Pinpoint the cell where the given text exists, returning its (X, Y) midpoint coordinate. 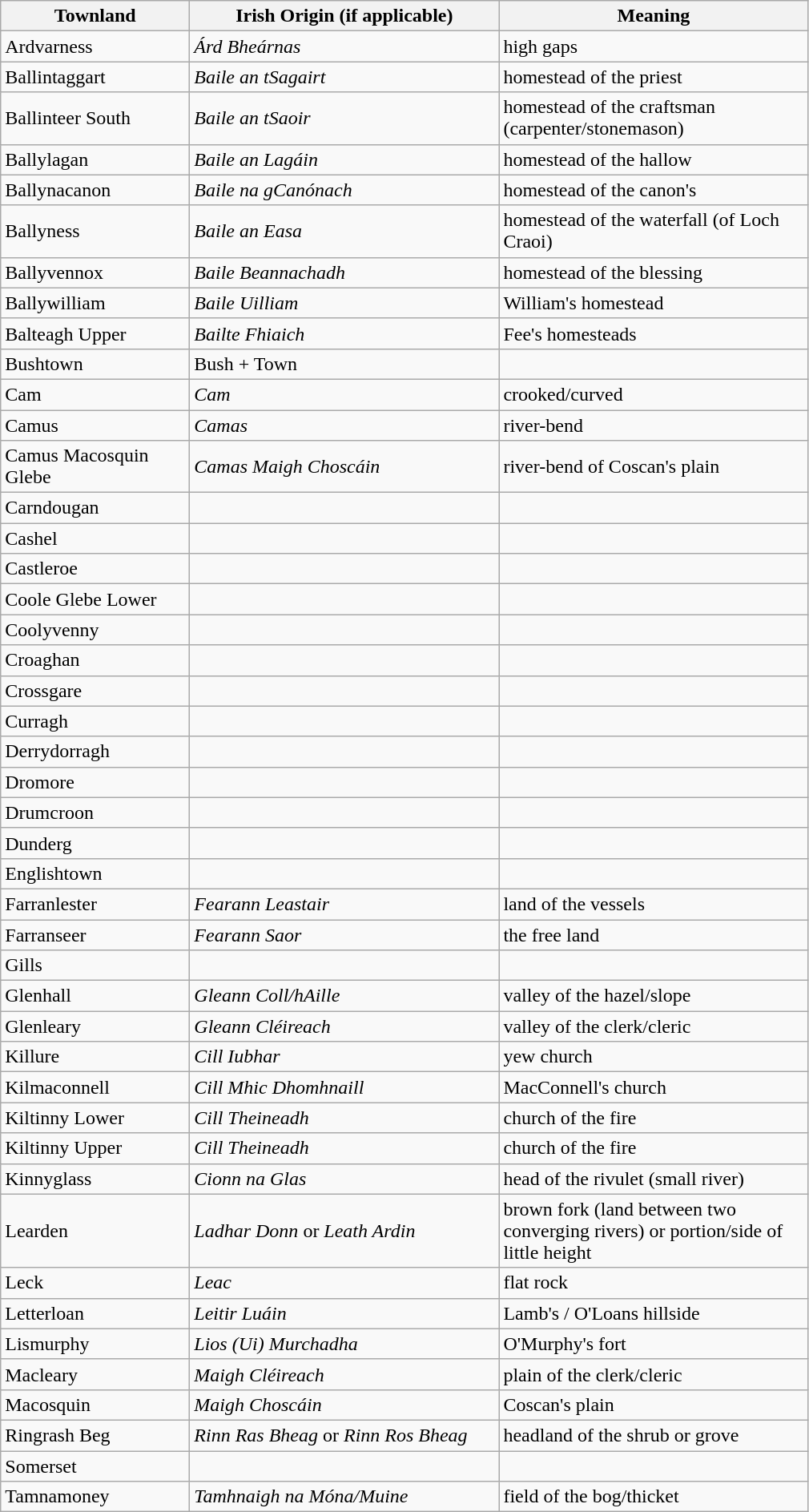
Camus (95, 425)
high gaps (654, 46)
Crossgare (95, 691)
Kiltinny Upper (95, 1148)
Ballintaggart (95, 77)
Kilmaconnell (95, 1087)
Derrydorragh (95, 752)
valley of the hazel/slope (654, 996)
Coole Glebe Lower (95, 599)
Cionn na Glas (344, 1179)
Somerset (95, 1466)
Bushtown (95, 364)
Drumcroon (95, 812)
Gleann Cléireach (344, 1026)
Letterloan (95, 1313)
Leitir Luáin (344, 1313)
Farranseer (95, 935)
Maigh Choscáin (344, 1405)
Cill Mhic Dhomhnaill (344, 1087)
Leac (344, 1283)
Ballywilliam (95, 303)
Camas (344, 425)
Ballyvennox (95, 272)
Tamnamoney (95, 1497)
Lismurphy (95, 1344)
Ballyness (95, 231)
Árd Bheárnas (344, 46)
MacConnell's church (654, 1087)
Fearann Leastair (344, 904)
Bush + Town (344, 364)
homestead of the hallow (654, 159)
Glenhall (95, 996)
Baile na gCanónach (344, 190)
head of the rivulet (small river) (654, 1179)
Carndougan (95, 508)
valley of the clerk/cleric (654, 1026)
Fee's homesteads (654, 333)
Cashel (95, 538)
Croaghan (95, 660)
Baile Uilliam (344, 303)
river-bend (654, 425)
Gills (95, 966)
Killure (95, 1057)
O'Murphy's fort (654, 1344)
Curragh (95, 721)
Kinnyglass (95, 1179)
the free land (654, 935)
William's homestead (654, 303)
Macleary (95, 1374)
Farranlester (95, 904)
Coscan's plain (654, 1405)
Balteagh Upper (95, 333)
homestead of the priest (654, 77)
Baile an Lagáin (344, 159)
Townland (95, 16)
Camas Maigh Choscáin (344, 466)
Meaning (654, 16)
Tamhnaigh na Móna/Muine (344, 1497)
Ardvarness (95, 46)
Ballylagan (95, 159)
Ballynacanon (95, 190)
field of the bog/thicket (654, 1497)
Lamb's / O'Loans hillside (654, 1313)
Englishtown (95, 873)
Fearann Saor (344, 935)
Camus Macosquin Glebe (95, 466)
Ringrash Beg (95, 1435)
Lios (Ui) Murchadha (344, 1344)
river-bend of Coscan's plain (654, 466)
Macosquin (95, 1405)
crooked/curved (654, 394)
Gleann Coll/hAille (344, 996)
homestead of the waterfall (of Loch Craoi) (654, 231)
Rinn Ras Bheag or Rinn Ros Bheag (344, 1435)
Kiltinny Lower (95, 1118)
Ladhar Donn or Leath Ardin (344, 1231)
Baile an tSagairt (344, 77)
headland of the shrub or grove (654, 1435)
Dunderg (95, 843)
Castleroe (95, 569)
Irish Origin (if applicable) (344, 16)
homestead of the craftsman (carpenter/stonemason) (654, 119)
homestead of the blessing (654, 272)
Baile an Easa (344, 231)
Learden (95, 1231)
Glenleary (95, 1026)
Maigh Cléireach (344, 1374)
plain of the clerk/cleric (654, 1374)
land of the vessels (654, 904)
Dromore (95, 782)
Ballinteer South (95, 119)
Baile Beannachadh (344, 272)
yew church (654, 1057)
brown fork (land between two converging rivers) or portion/side of little height (654, 1231)
Bailte Fhiaich (344, 333)
Coolyvenny (95, 630)
homestead of the canon's (654, 190)
flat rock (654, 1283)
Cill Iubhar (344, 1057)
Baile an tSaoir (344, 119)
Leck (95, 1283)
